Determine the [X, Y] coordinate at the center of the cell enclosing the given text.  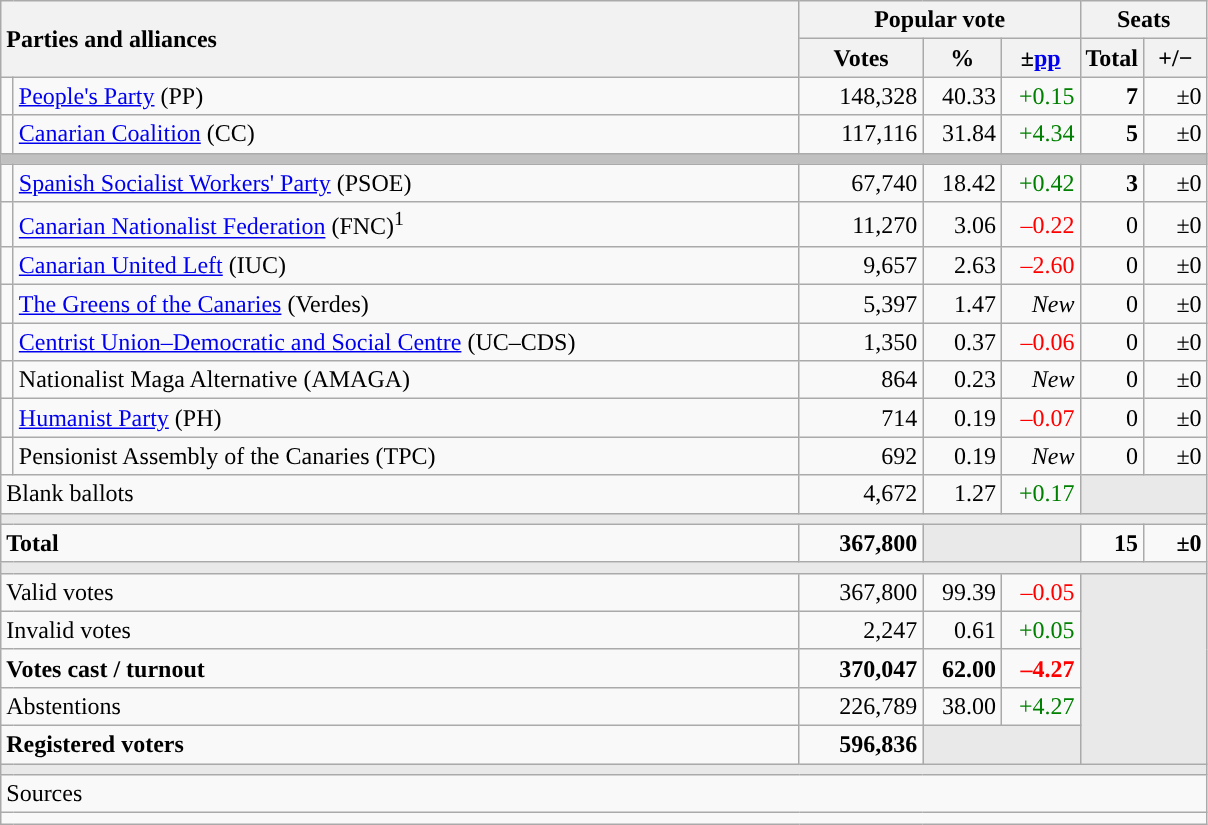
596,836 [861, 745]
Humanist Party (PH) [406, 418]
5 [1112, 134]
67,740 [861, 183]
–2.60 [1040, 266]
Abstentions [400, 706]
714 [861, 418]
38.00 [962, 706]
The Greens of the Canaries (Verdes) [406, 304]
3 [1112, 183]
Centrist Union–Democratic and Social Centre (UC–CDS) [406, 342]
15 [1112, 543]
0.37 [962, 342]
9,657 [861, 266]
–0.07 [1040, 418]
2.63 [962, 266]
Seats [1144, 20]
+0.17 [1040, 494]
226,789 [861, 706]
692 [861, 456]
370,047 [861, 668]
Canarian Nationalist Federation (FNC)1 [406, 224]
People's Party (PP) [406, 96]
62.00 [962, 668]
–4.27 [1040, 668]
+4.34 [1040, 134]
–0.06 [1040, 342]
11,270 [861, 224]
+4.27 [1040, 706]
3.06 [962, 224]
4,672 [861, 494]
Pensionist Assembly of the Canaries (TPC) [406, 456]
40.33 [962, 96]
Canarian United Left (IUC) [406, 266]
Votes cast / turnout [400, 668]
+/− [1176, 58]
7 [1112, 96]
–0.05 [1040, 592]
% [962, 58]
0.61 [962, 630]
2,247 [861, 630]
31.84 [962, 134]
Nationalist Maga Alternative (AMAGA) [406, 380]
Sources [604, 794]
Valid votes [400, 592]
0.23 [962, 380]
99.39 [962, 592]
Parties and alliances [400, 39]
±pp [1040, 58]
5,397 [861, 304]
Popular vote [940, 20]
Votes [861, 58]
1.47 [962, 304]
Registered voters [400, 745]
864 [861, 380]
Canarian Coalition (CC) [406, 134]
148,328 [861, 96]
18.42 [962, 183]
+0.15 [1040, 96]
+0.05 [1040, 630]
1.27 [962, 494]
+0.42 [1040, 183]
Spanish Socialist Workers' Party (PSOE) [406, 183]
–0.22 [1040, 224]
Blank ballots [400, 494]
Invalid votes [400, 630]
117,116 [861, 134]
1,350 [861, 342]
